Determine the (x, y) coordinate at the center of the cell enclosing the given text.  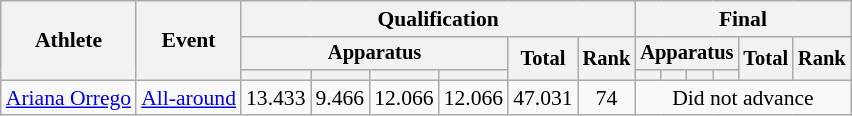
13.433 (276, 98)
Final (742, 19)
74 (607, 98)
Event (188, 40)
Did not advance (742, 98)
All-around (188, 98)
Qualification (438, 19)
Ariana Orrego (68, 98)
9.466 (340, 98)
47.031 (542, 98)
Athlete (68, 40)
